Determine the (x, y) coordinate at the center of the cell enclosing the given text.  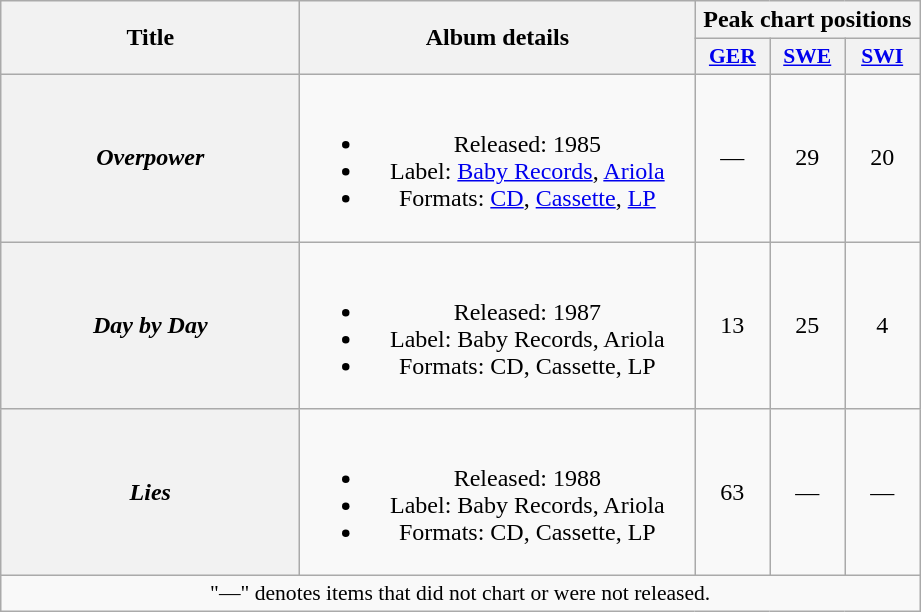
Overpower (150, 158)
25 (808, 326)
63 (732, 492)
SWE (808, 57)
"—" denotes items that did not chart or were not released. (460, 594)
Released: 1985Label: Baby Records, AriolaFormats: CD, Cassette, LP (498, 158)
Day by Day (150, 326)
Released: 1988Label: Baby Records, AriolaFormats: CD, Cassette, LP (498, 492)
4 (882, 326)
29 (808, 158)
20 (882, 158)
Title (150, 38)
Lies (150, 492)
Album details (498, 38)
GER (732, 57)
13 (732, 326)
Released: 1987Label: Baby Records, AriolaFormats: CD, Cassette, LP (498, 326)
SWI (882, 57)
Peak chart positions (808, 20)
